Capture the cell that displays the provided text and extract its (X, Y) central coordinate. 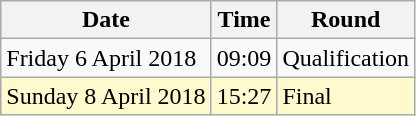
09:09 (244, 58)
Qualification (346, 58)
15:27 (244, 96)
Sunday 8 April 2018 (106, 96)
Friday 6 April 2018 (106, 58)
Date (106, 20)
Time (244, 20)
Final (346, 96)
Round (346, 20)
